Return (x, y) of the center of cell containing provided text 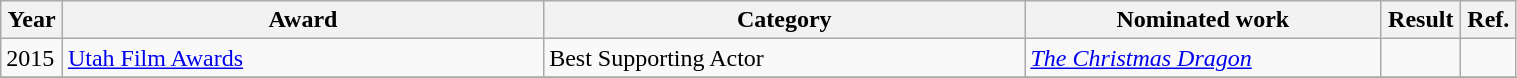
Ref. (1488, 20)
Year (32, 20)
Award (302, 20)
Category (784, 20)
Best Supporting Actor (784, 58)
Nominated work (1203, 20)
Result (1421, 20)
The Christmas Dragon (1203, 58)
2015 (32, 58)
Utah Film Awards (302, 58)
